Search for the cell housing the specified text and yield its (X, Y) center coordinate. 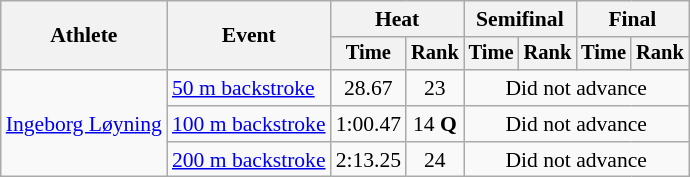
Final (632, 19)
50 m backstroke (249, 88)
Event (249, 36)
Semifinal (520, 19)
Ingeborg Løyning (84, 124)
14 Q (435, 124)
28.67 (368, 88)
23 (435, 88)
100 m backstroke (249, 124)
Athlete (84, 36)
Heat (398, 19)
1:00.47 (368, 124)
